Locate the cell with the specified text and output its [X, Y] center coordinate. 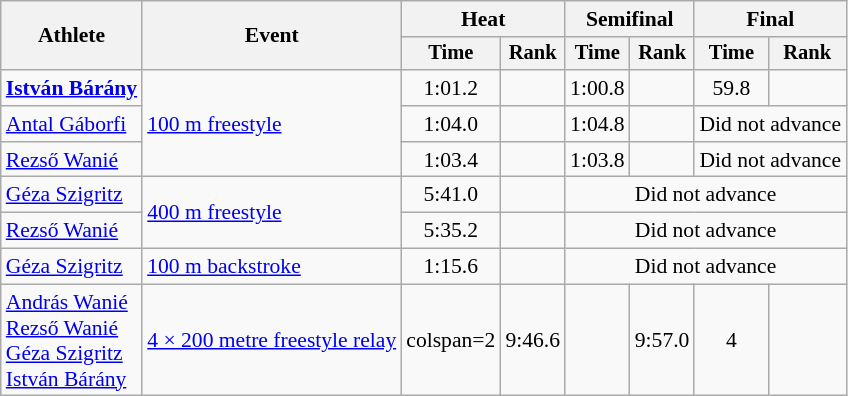
István Bárány [72, 88]
9:57.0 [662, 340]
1:01.2 [450, 88]
1:04.0 [450, 124]
Athlete [72, 36]
1:15.6 [450, 267]
András WaniéRezső WaniéGéza SzigritzIstván Bárány [72, 340]
400 m freestyle [272, 212]
colspan=2 [450, 340]
1:04.8 [598, 124]
9:46.6 [532, 340]
Event [272, 36]
5:41.0 [450, 195]
Antal Gáborfi [72, 124]
4 × 200 metre freestyle relay [272, 340]
100 m freestyle [272, 124]
4 [731, 340]
1:00.8 [598, 88]
Semifinal [630, 19]
Heat [483, 19]
Final [770, 19]
100 m backstroke [272, 267]
59.8 [731, 88]
1:03.8 [598, 160]
1:03.4 [450, 160]
5:35.2 [450, 231]
